Return the (X, Y) coordinate for the center point of the cell that contains the specified text.  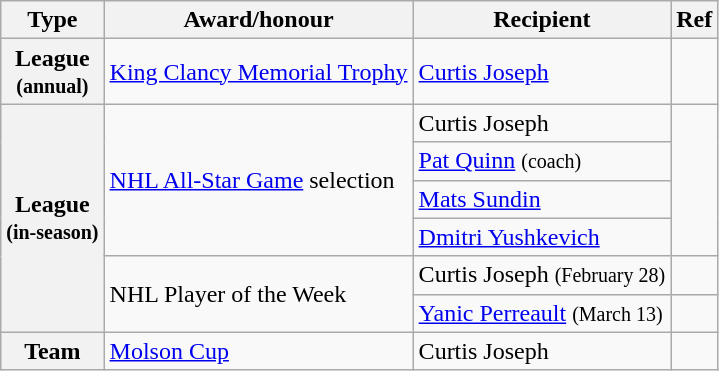
NHL All-Star Game selection (258, 180)
Molson Cup (258, 351)
Dmitri Yushkevich (542, 237)
Recipient (542, 20)
League(annual) (52, 72)
Award/honour (258, 20)
Team (52, 351)
King Clancy Memorial Trophy (258, 72)
Yanic Perreault (March 13) (542, 313)
Ref (694, 20)
Mats Sundin (542, 199)
League(in-season) (52, 218)
Curtis Joseph (February 28) (542, 275)
Pat Quinn (coach) (542, 161)
Type (52, 20)
NHL Player of the Week (258, 294)
